Determine the (x, y) coordinate at the center of the cell enclosing the given text.  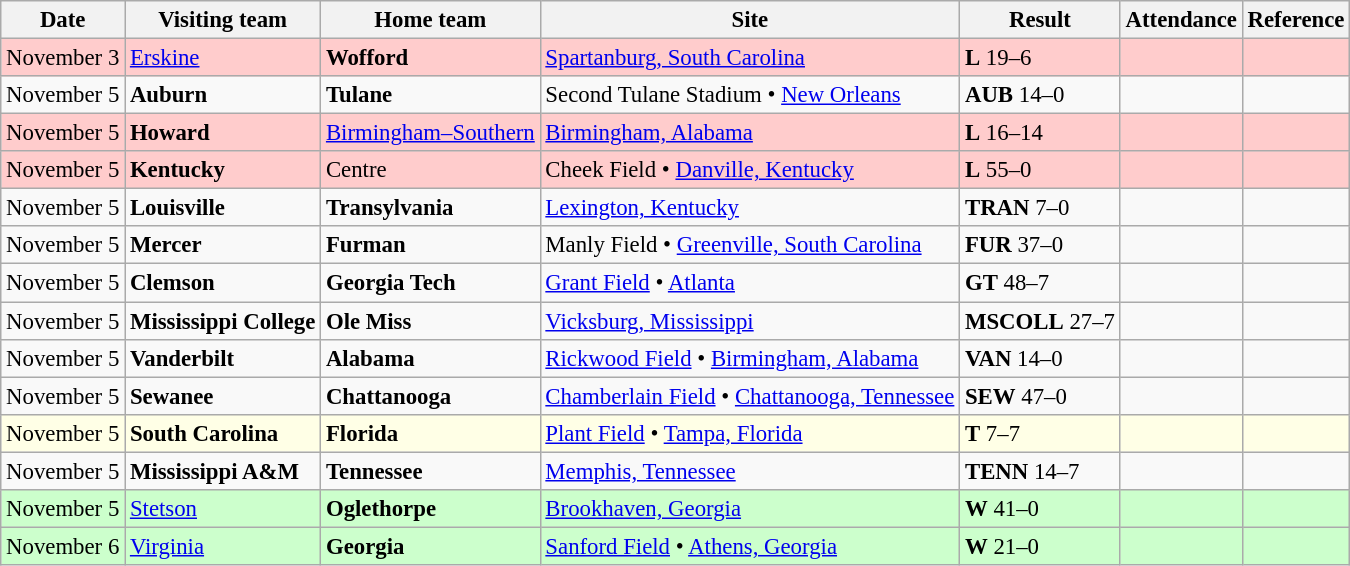
November 3 (63, 58)
Site (750, 20)
Stetson (223, 509)
Louisville (223, 208)
Result (1040, 20)
Attendance (1181, 20)
Oglethorpe (430, 509)
Sewanee (223, 396)
SEW 47–0 (1040, 396)
Lexington, Kentucky (750, 208)
Florida (430, 433)
GT 48–7 (1040, 283)
Manly Field • Greenville, South Carolina (750, 245)
AUB 14–0 (1040, 95)
TENN 14–7 (1040, 471)
Spartanburg, South Carolina (750, 58)
Plant Field • Tampa, Florida (750, 433)
L 55–0 (1040, 170)
Kentucky (223, 170)
Georgia Tech (430, 283)
L 19–6 (1040, 58)
Mississippi College (223, 321)
Visiting team (223, 20)
TRAN 7–0 (1040, 208)
Mercer (223, 245)
W 41–0 (1040, 509)
Rickwood Field • Birmingham, Alabama (750, 358)
Reference (1296, 20)
Date (63, 20)
Auburn (223, 95)
Georgia (430, 546)
Alabama (430, 358)
Mississippi A&M (223, 471)
Ole Miss (430, 321)
Birmingham, Alabama (750, 133)
L 16–14 (1040, 133)
Brookhaven, Georgia (750, 509)
Virginia (223, 546)
Transylvania (430, 208)
Cheek Field • Danville, Kentucky (750, 170)
Tulane (430, 95)
MSCOLL 27–7 (1040, 321)
Home team (430, 20)
Memphis, Tennessee (750, 471)
Chamberlain Field • Chattanooga, Tennessee (750, 396)
VAN 14–0 (1040, 358)
Centre (430, 170)
W 21–0 (1040, 546)
Wofford (430, 58)
South Carolina (223, 433)
Birmingham–Southern (430, 133)
FUR 37–0 (1040, 245)
November 6 (63, 546)
Clemson (223, 283)
Vicksburg, Mississippi (750, 321)
Grant Field • Atlanta (750, 283)
Vanderbilt (223, 358)
Sanford Field • Athens, Georgia (750, 546)
Erskine (223, 58)
Tennessee (430, 471)
Second Tulane Stadium • New Orleans (750, 95)
Furman (430, 245)
T 7–7 (1040, 433)
Chattanooga (430, 396)
Howard (223, 133)
